Determine the [x, y] coordinate at the center of the cell enclosing the given text.  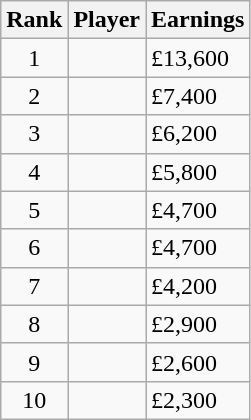
4 [34, 172]
£6,200 [198, 134]
£2,300 [198, 400]
Rank [34, 20]
£13,600 [198, 58]
2 [34, 96]
£2,900 [198, 324]
9 [34, 362]
£4,200 [198, 286]
Earnings [198, 20]
3 [34, 134]
7 [34, 286]
1 [34, 58]
8 [34, 324]
5 [34, 210]
Player [107, 20]
6 [34, 248]
10 [34, 400]
£7,400 [198, 96]
£5,800 [198, 172]
£2,600 [198, 362]
